Capture the cell that displays the provided text and extract its [X, Y] central coordinate. 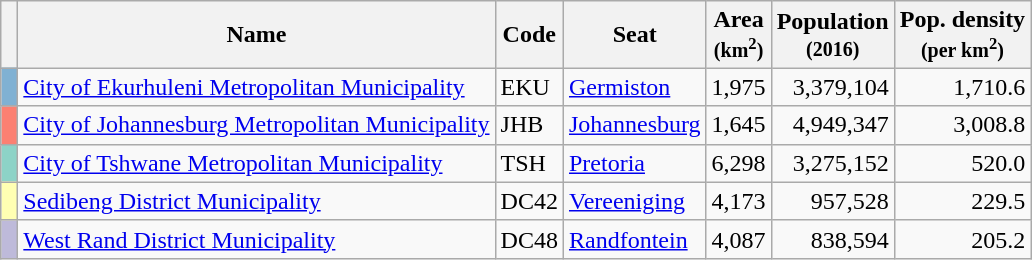
Name [256, 34]
6,298 [738, 163]
Germiston [634, 87]
EKU [529, 87]
1,710.6 [962, 87]
4,949,347 [832, 125]
Pop. density(per km2) [962, 34]
838,594 [832, 239]
1,975 [738, 87]
229.5 [962, 201]
DC42 [529, 201]
Population(2016) [832, 34]
4,087 [738, 239]
Seat [634, 34]
TSH [529, 163]
3,275,152 [832, 163]
City of Tshwane Metropolitan Municipality [256, 163]
City of Johannesburg Metropolitan Municipality [256, 125]
520.0 [962, 163]
205.2 [962, 239]
Pretoria [634, 163]
Vereeniging [634, 201]
West Rand District Municipality [256, 239]
1,645 [738, 125]
3,008.8 [962, 125]
Sedibeng District Municipality [256, 201]
957,528 [832, 201]
4,173 [738, 201]
3,379,104 [832, 87]
Randfontein [634, 239]
City of Ekurhuleni Metropolitan Municipality [256, 87]
Code [529, 34]
DC48 [529, 239]
JHB [529, 125]
Johannesburg [634, 125]
Area(km2) [738, 34]
